Determine the [x, y] coordinate at the center of the cell enclosing the given text.  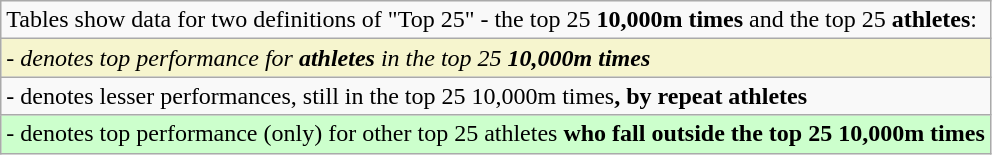
- denotes top performance for athletes in the top 25 10,000m times [496, 58]
- denotes top performance (only) for other top 25 athletes who fall outside the top 25 10,000m times [496, 134]
Tables show data for two definitions of "Top 25" - the top 25 10,000m times and the top 25 athletes: [496, 20]
- denotes lesser performances, still in the top 25 10,000m times, by repeat athletes [496, 96]
